Provide the (X, Y) coordinate of the cell's center where the given text is located.  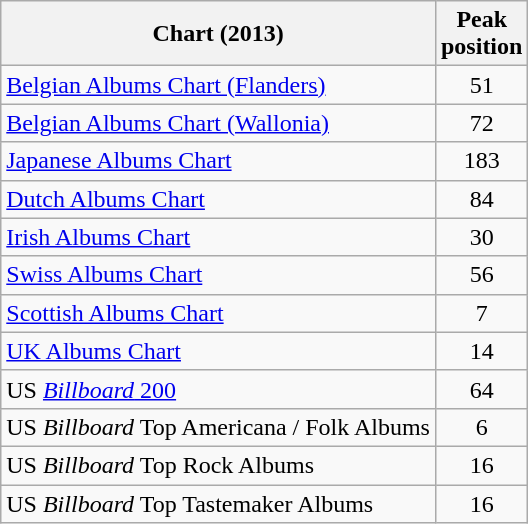
6 (481, 427)
US Billboard Top Americana / Folk Albums (218, 427)
Belgian Albums Chart (Flanders) (218, 85)
30 (481, 237)
US Billboard Top Rock Albums (218, 465)
Belgian Albums Chart (Wallonia) (218, 123)
Scottish Albums Chart (218, 313)
Dutch Albums Chart (218, 199)
72 (481, 123)
Swiss Albums Chart (218, 275)
51 (481, 85)
56 (481, 275)
US Billboard Top Tastemaker Albums (218, 503)
Peakposition (481, 34)
84 (481, 199)
Irish Albums Chart (218, 237)
Chart (2013) (218, 34)
UK Albums Chart (218, 351)
14 (481, 351)
183 (481, 161)
Japanese Albums Chart (218, 161)
7 (481, 313)
US Billboard 200 (218, 389)
64 (481, 389)
